Identify which cell holds the provided text, then report its (X, Y) central coordinate. 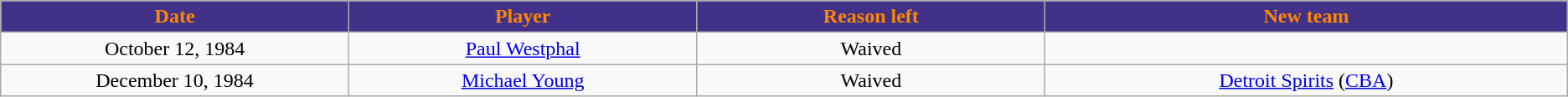
Reason left (871, 17)
Michael Young (523, 80)
Detroit Spirits (CBA) (1307, 80)
Date (175, 17)
New team (1307, 17)
Player (523, 17)
Paul Westphal (523, 48)
October 12, 1984 (175, 48)
December 10, 1984 (175, 80)
